Extract the (x, y) coordinate from the center of the cell holding the provided text.  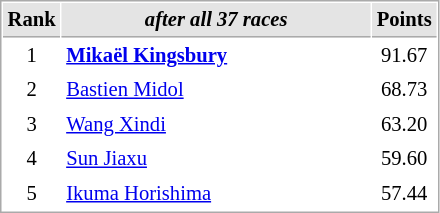
91.67 (404, 56)
57.44 (404, 194)
Wang Xindi (216, 124)
1 (32, 56)
5 (32, 194)
3 (32, 124)
Bastien Midol (216, 90)
63.20 (404, 124)
Sun Jiaxu (216, 158)
Ikuma Horishima (216, 194)
after all 37 races (216, 20)
2 (32, 90)
Rank (32, 20)
59.60 (404, 158)
4 (32, 158)
Mikaël Kingsbury (216, 56)
68.73 (404, 90)
Points (404, 20)
